From the cell containing the given text, extract its center point as [x, y] coordinate. 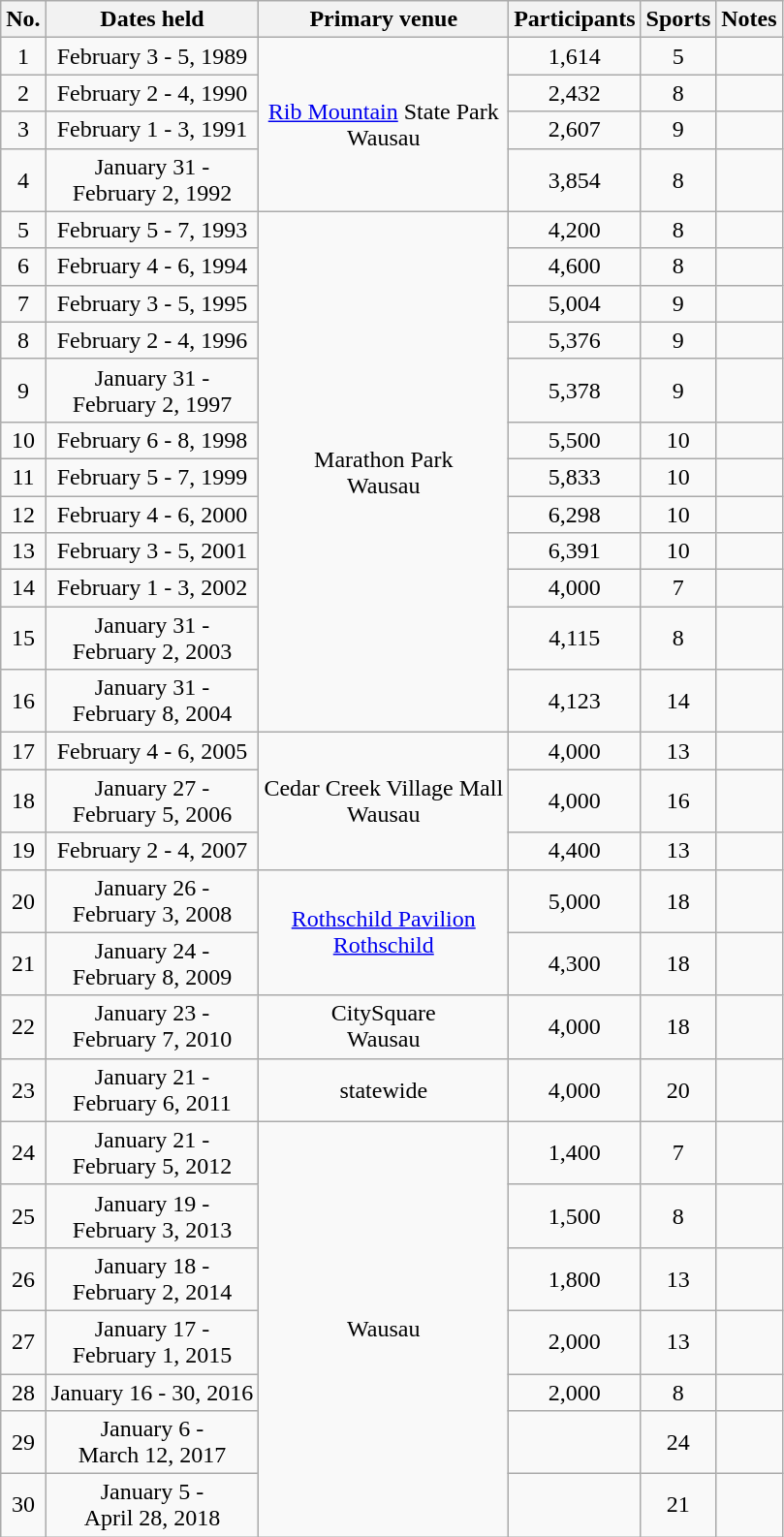
January 17 -February 1, 2015 [152, 1341]
January 31 -February 2, 1992 [152, 180]
January 31 -February 8, 2004 [152, 702]
4,200 [575, 230]
1,500 [575, 1215]
No. [23, 19]
February 4 - 6, 2005 [152, 751]
5,833 [575, 477]
11 [23, 477]
January 21 -February 5, 2012 [152, 1153]
January 18 -February 2, 2014 [152, 1279]
5,378 [575, 390]
February 5 - 7, 1999 [152, 477]
4,400 [575, 851]
5,000 [575, 901]
Cedar Creek Village MallWausau [384, 800]
19 [23, 851]
January 31 -February 2, 1997 [152, 390]
Primary venue [384, 19]
February 6 - 8, 1998 [152, 440]
January 19 -February 3, 2013 [152, 1215]
February 3 - 5, 1995 [152, 303]
Participants [575, 19]
4,300 [575, 963]
February 5 - 7, 1993 [152, 230]
Rothschild PavilionRothschild [384, 932]
January 6 -March 12, 2017 [152, 1442]
3,854 [575, 180]
Sports [678, 19]
26 [23, 1279]
February 2 - 4, 1990 [152, 93]
January 23 -February 7, 2010 [152, 1027]
1,400 [575, 1153]
January 21 -February 6, 2011 [152, 1089]
4 [23, 180]
6,298 [575, 515]
23 [23, 1089]
Notes [749, 19]
29 [23, 1442]
3 [23, 130]
statewide [384, 1089]
February 4 - 6, 2000 [152, 515]
2,607 [575, 130]
February 2 - 4, 1996 [152, 340]
27 [23, 1341]
6 [23, 267]
5,376 [575, 340]
17 [23, 751]
February 1 - 3, 1991 [152, 130]
February 3 - 5, 2001 [152, 551]
February 3 - 5, 1989 [152, 56]
January 16 - 30, 2016 [152, 1393]
1 [23, 56]
February 4 - 6, 1994 [152, 267]
Wausau [384, 1329]
15 [23, 638]
January 27 -February 5, 2006 [152, 800]
Dates held [152, 19]
January 24 -February 8, 2009 [152, 963]
Rib Mountain State ParkWausau [384, 124]
2 [23, 93]
February 2 - 4, 2007 [152, 851]
Marathon ParkWausau [384, 472]
January 31 -February 2, 2003 [152, 638]
January 5 -April 28, 2018 [152, 1506]
1,614 [575, 56]
22 [23, 1027]
4,123 [575, 702]
5,500 [575, 440]
January 26 -February 3, 2008 [152, 901]
28 [23, 1393]
25 [23, 1215]
February 1 - 3, 2002 [152, 588]
4,600 [575, 267]
CitySquareWausau [384, 1027]
4,115 [575, 638]
6,391 [575, 551]
30 [23, 1506]
1,800 [575, 1279]
12 [23, 515]
2,432 [575, 93]
5,004 [575, 303]
